Capture the cell that displays the provided text and extract its (x, y) central coordinate. 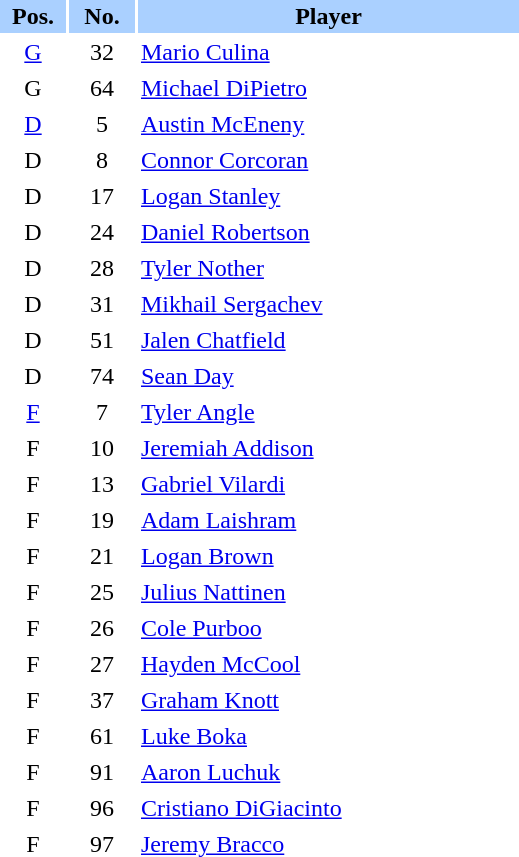
Tyler Angle (328, 412)
8 (102, 160)
37 (102, 700)
Daniel Robertson (328, 232)
Pos. (33, 16)
13 (102, 484)
Aaron Luchuk (328, 772)
31 (102, 304)
64 (102, 88)
26 (102, 628)
Logan Stanley (328, 196)
Graham Knott (328, 700)
Mikhail Sergachev (328, 304)
24 (102, 232)
No. (102, 16)
Austin McEneny (328, 124)
Michael DiPietro (328, 88)
Adam Laishram (328, 520)
21 (102, 556)
32 (102, 52)
Mario Culina (328, 52)
74 (102, 376)
Connor Corcoran (328, 160)
91 (102, 772)
5 (102, 124)
51 (102, 340)
Luke Boka (328, 736)
Julius Nattinen (328, 592)
Jeremiah Addison (328, 448)
Gabriel Vilardi (328, 484)
Sean Day (328, 376)
96 (102, 808)
28 (102, 268)
27 (102, 664)
Player (328, 16)
10 (102, 448)
7 (102, 412)
Cristiano DiGiacinto (328, 808)
17 (102, 196)
Cole Purboo (328, 628)
61 (102, 736)
Tyler Nother (328, 268)
25 (102, 592)
19 (102, 520)
Jalen Chatfield (328, 340)
Hayden McCool (328, 664)
Logan Brown (328, 556)
